Locate the cell with the specified text and output its (X, Y) center coordinate. 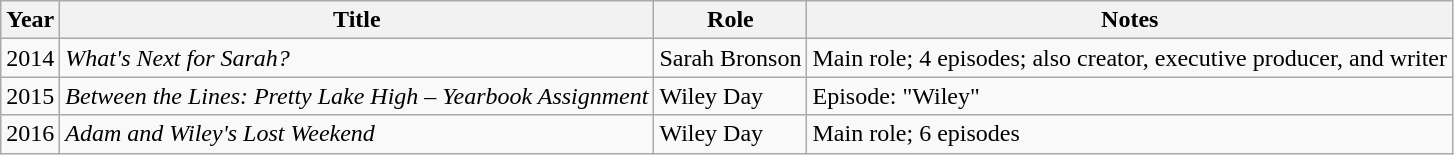
Adam and Wiley's Lost Weekend (357, 134)
Main role; 4 episodes; also creator, executive producer, and writer (1130, 58)
2016 (30, 134)
2014 (30, 58)
Main role; 6 episodes (1130, 134)
2015 (30, 96)
Title (357, 20)
Year (30, 20)
Between the Lines: Pretty Lake High – Yearbook Assignment (357, 96)
Episode: "Wiley" (1130, 96)
What's Next for Sarah? (357, 58)
Sarah Bronson (730, 58)
Notes (1130, 20)
Role (730, 20)
